Pinpoint the cell where the given text exists, returning its [x, y] midpoint coordinate. 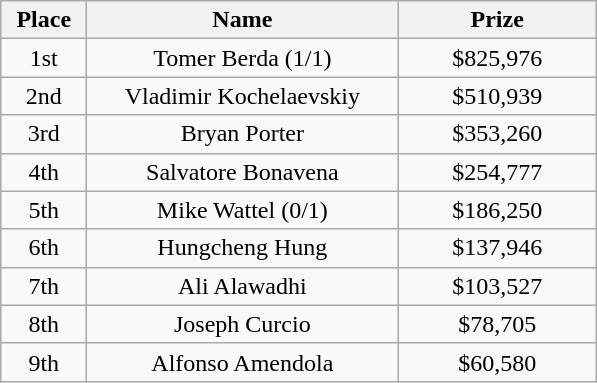
Alfonso Amendola [242, 362]
Name [242, 20]
$186,250 [498, 210]
$254,777 [498, 172]
7th [44, 286]
Vladimir Kochelaevskiy [242, 96]
Ali Alawadhi [242, 286]
$510,939 [498, 96]
$60,580 [498, 362]
1st [44, 58]
5th [44, 210]
Mike Wattel (0/1) [242, 210]
9th [44, 362]
2nd [44, 96]
Prize [498, 20]
$353,260 [498, 134]
Joseph Curcio [242, 324]
8th [44, 324]
$103,527 [498, 286]
Place [44, 20]
6th [44, 248]
Tomer Berda (1/1) [242, 58]
$78,705 [498, 324]
Salvatore Bonavena [242, 172]
3rd [44, 134]
4th [44, 172]
Bryan Porter [242, 134]
$137,946 [498, 248]
$825,976 [498, 58]
Hungcheng Hung [242, 248]
